Scan for the cell matching the given text and deliver its [X, Y] coordinate at center. 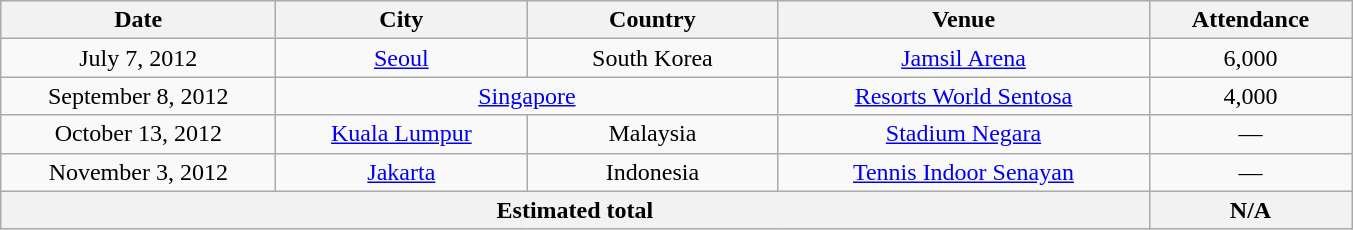
November 3, 2012 [138, 172]
Malaysia [652, 134]
October 13, 2012 [138, 134]
Country [652, 20]
Seoul [402, 58]
Kuala Lumpur [402, 134]
Jakarta [402, 172]
4,000 [1250, 96]
September 8, 2012 [138, 96]
Venue [964, 20]
South Korea [652, 58]
Date [138, 20]
Singapore [527, 96]
Estimated total [575, 210]
Resorts World Sentosa [964, 96]
6,000 [1250, 58]
Stadium Negara [964, 134]
N/A [1250, 210]
Tennis Indoor Senayan [964, 172]
Attendance [1250, 20]
City [402, 20]
July 7, 2012 [138, 58]
Jamsil Arena [964, 58]
Indonesia [652, 172]
